For the text-containing cell, return its midpoint in (x, y) coordinate format. 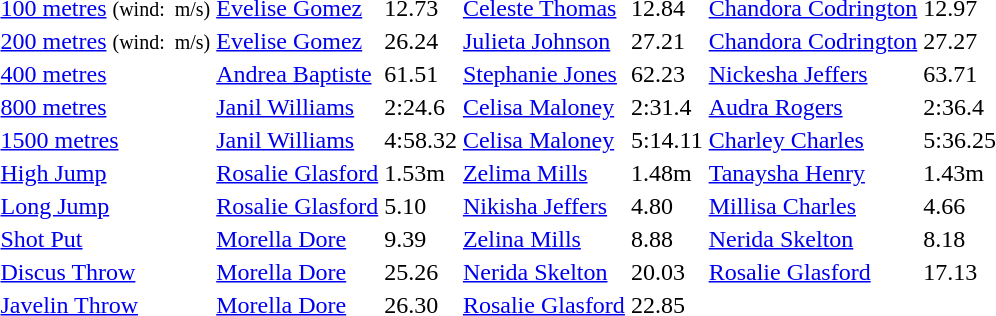
Audra Rogers (813, 107)
25.26 (421, 272)
Evelise Gomez (298, 41)
4.80 (666, 206)
Julieta Johnson (544, 41)
2:24.6 (421, 107)
Zelina Mills (544, 239)
27.21 (666, 41)
Millisa Charles (813, 206)
61.51 (421, 74)
26.24 (421, 41)
2:31.4 (666, 107)
5.10 (421, 206)
Zelima Mills (544, 173)
62.23 (666, 74)
4:58.32 (421, 140)
Chandora Codrington (813, 41)
1.48m (666, 173)
5:14.11 (666, 140)
Nickesha Jeffers (813, 74)
Andrea Baptiste (298, 74)
8.88 (666, 239)
Stephanie Jones (544, 74)
9.39 (421, 239)
Nikisha Jeffers (544, 206)
Tanaysha Henry (813, 173)
1.53m (421, 173)
Charley Charles (813, 140)
20.03 (666, 272)
